Output the [X, Y] coordinate of the center of the cell containing the given text.  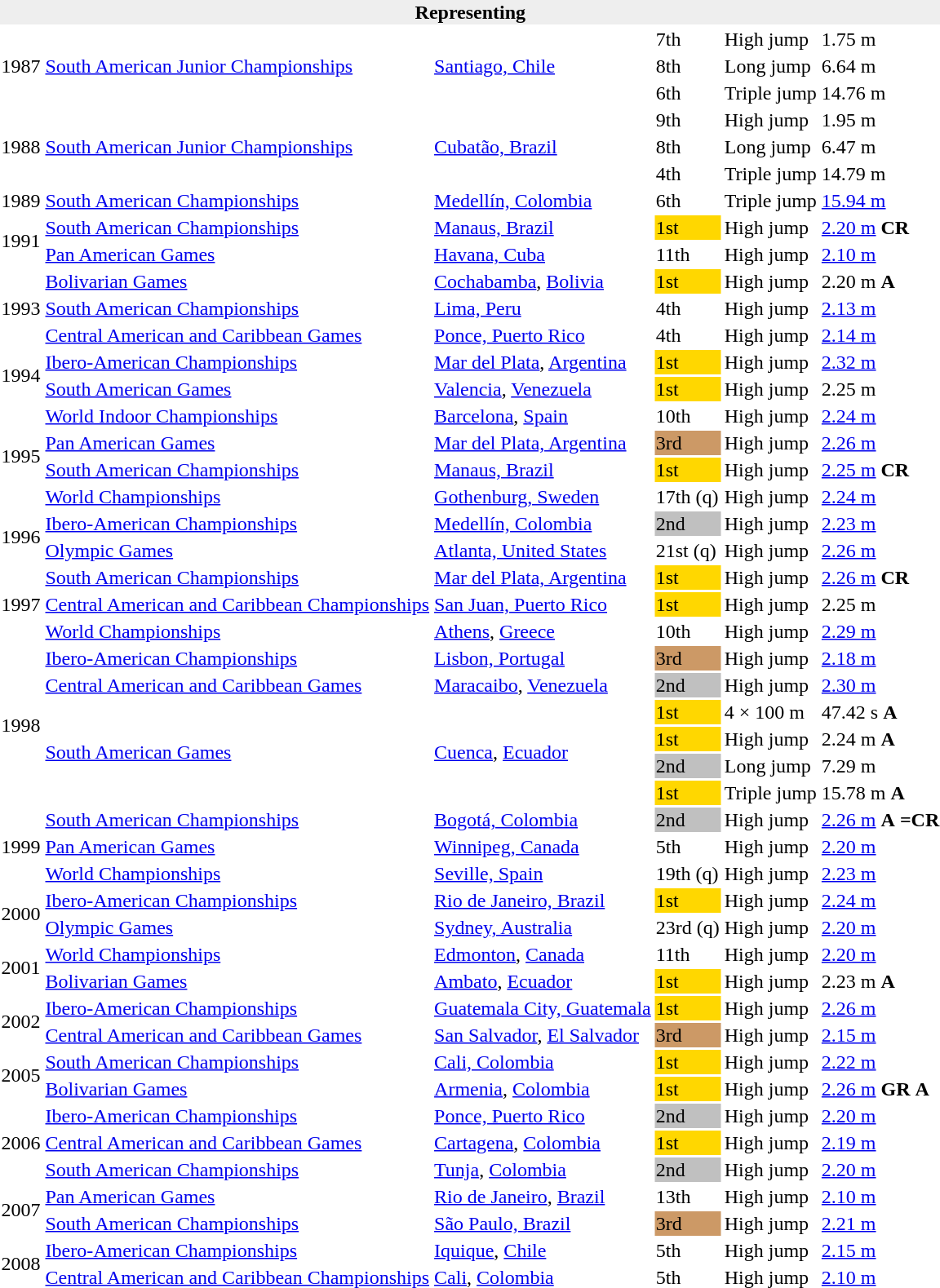
Edmonton, Canada [543, 954]
23rd (q) [687, 927]
Central American and Caribbean Championships [237, 604]
Cubatão, Brazil [543, 147]
Guatemala City, Guatemala [543, 1008]
Winnipeg, Canada [543, 847]
6.47 m [880, 147]
1997 [21, 604]
Maracaibo, Venezuela [543, 685]
San Salvador, El Salvador [543, 1035]
Iquique, Chile [543, 1250]
7.29 m [880, 766]
1999 [21, 847]
19th (q) [687, 874]
Barcelona, Spain [543, 416]
2006 [21, 1143]
2002 [21, 1021]
2.30 m [880, 685]
4 × 100 m [770, 712]
15.78 m A [880, 793]
14.76 m [880, 93]
1994 [21, 375]
15.94 m [880, 201]
2.13 m [880, 308]
San Juan, Puerto Rico [543, 604]
Santiago, Chile [543, 66]
Seville, Spain [543, 874]
1.95 m [880, 120]
Cali, Colombia [543, 1062]
1987 [21, 66]
Tunja, Colombia [543, 1170]
1993 [21, 308]
2.23 m A [880, 981]
Cartagena, Colombia [543, 1143]
1989 [21, 201]
1988 [21, 147]
Lima, Peru [543, 308]
1.75 m [880, 39]
17th (q) [687, 497]
2.19 m [880, 1143]
2007 [21, 1211]
Gothenburg, Sweden [543, 497]
1991 [21, 241]
2001 [21, 967]
2.25 m CR [880, 470]
Cuenca, Ecuador [543, 752]
14.79 m [880, 174]
2.29 m [880, 631]
2.18 m [880, 658]
1998 [21, 726]
Athens, Greece [543, 631]
2.20 m CR [880, 228]
World Indoor Championships [237, 416]
6.64 m [880, 66]
7th [687, 39]
2.20 m A [880, 281]
1995 [21, 457]
Cochabamba, Bolivia [543, 281]
Atlanta, United States [543, 551]
2.32 m [880, 362]
Ambato, Ecuador [543, 981]
13th [687, 1197]
Lisbon, Portugal [543, 658]
Bogotá, Colombia [543, 820]
Sydney, Australia [543, 927]
Armenia, Colombia [543, 1089]
2.26 m GR A [880, 1089]
2.21 m [880, 1224]
Valencia, Venezuela [543, 389]
Havana, Cuba [543, 255]
9th [687, 120]
2.22 m [880, 1062]
47.42 s A [880, 712]
2.26 m CR [880, 578]
2.26 m A =CR [880, 820]
2.14 m [880, 335]
2000 [21, 914]
São Paulo, Brazil [543, 1224]
2005 [21, 1075]
2.24 m A [880, 739]
1996 [21, 537]
21st (q) [687, 551]
